Identify which cell holds the provided text, then report its [x, y] central coordinate. 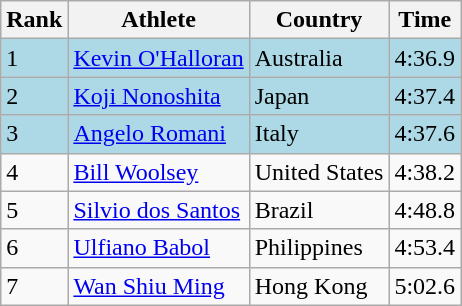
2 [34, 96]
Philippines [319, 248]
Athlete [158, 20]
Angelo Romani [158, 134]
Australia [319, 58]
1 [34, 58]
Ulfiano Babol [158, 248]
Hong Kong [319, 286]
Brazil [319, 210]
4:37.4 [425, 96]
Bill Woolsey [158, 172]
4:38.2 [425, 172]
Silvio dos Santos [158, 210]
4 [34, 172]
Rank [34, 20]
4:37.6 [425, 134]
5:02.6 [425, 286]
Italy [319, 134]
Country [319, 20]
Koji Nonoshita [158, 96]
4:48.8 [425, 210]
3 [34, 134]
United States [319, 172]
4:36.9 [425, 58]
Wan Shiu Ming [158, 286]
Kevin O'Halloran [158, 58]
Time [425, 20]
7 [34, 286]
4:53.4 [425, 248]
5 [34, 210]
6 [34, 248]
Japan [319, 96]
